Pinpoint the cell where the given text exists, returning its (x, y) midpoint coordinate. 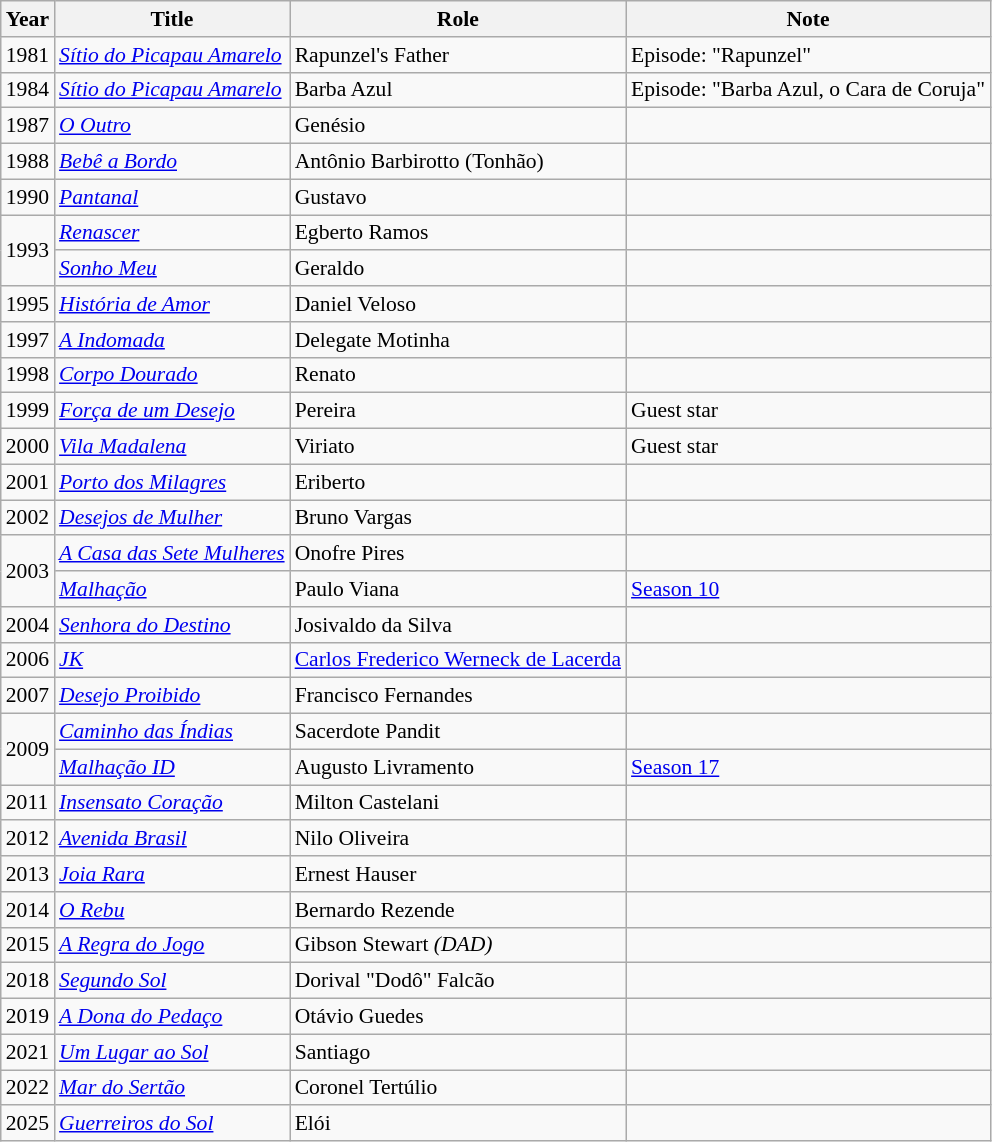
Insensato Coração (172, 803)
Onofre Pires (458, 554)
Coronel Tertúlio (458, 1088)
Elói (458, 1124)
2021 (28, 1052)
2012 (28, 839)
Mar do Sertão (172, 1088)
Bruno Vargas (458, 518)
Corpo Dourado (172, 375)
Malhação ID (172, 767)
2022 (28, 1088)
Milton Castelani (458, 803)
A Dona do Pedaço (172, 1017)
2015 (28, 945)
Episode: "Rapunzel" (808, 55)
1990 (28, 197)
Antônio Barbirotto (Tonhão) (458, 162)
Segundo Sol (172, 981)
Porto dos Milagres (172, 482)
Bebê a Bordo (172, 162)
Otávio Guedes (458, 1017)
Barba Azul (458, 90)
2025 (28, 1124)
Força de um Desejo (172, 411)
Year (28, 19)
1995 (28, 304)
Pantanal (172, 197)
Carlos Frederico Werneck de Lacerda (458, 660)
Geraldo (458, 269)
História de Amor (172, 304)
Renascer (172, 233)
Nilo Oliveira (458, 839)
2007 (28, 696)
Guerreiros do Sol (172, 1124)
2002 (28, 518)
Daniel Veloso (458, 304)
O Outro (172, 126)
Sonho Meu (172, 269)
2018 (28, 981)
1998 (28, 375)
Dorival "Dodô" Falcão (458, 981)
Josivaldo da Silva (458, 625)
1997 (28, 340)
2019 (28, 1017)
1984 (28, 90)
Sacerdote Pandit (458, 732)
O Rebu (172, 910)
Genésio (458, 126)
Augusto Livramento (458, 767)
Um Lugar ao Sol (172, 1052)
Renato (458, 375)
A Regra do Jogo (172, 945)
2003 (28, 572)
Caminho das Índias (172, 732)
Desejo Proibido (172, 696)
Senhora do Destino (172, 625)
Season 17 (808, 767)
Episode: "Barba Azul, o Cara de Coruja" (808, 90)
2014 (28, 910)
A Indomada (172, 340)
Francisco Fernandes (458, 696)
Ernest Hauser (458, 874)
Santiago (458, 1052)
Viriato (458, 447)
Egberto Ramos (458, 233)
Bernardo Rezende (458, 910)
Joia Rara (172, 874)
2004 (28, 625)
2011 (28, 803)
Note (808, 19)
2013 (28, 874)
1993 (28, 250)
JK (172, 660)
Delegate Motinha (458, 340)
1981 (28, 55)
A Casa das Sete Mulheres (172, 554)
2000 (28, 447)
2006 (28, 660)
Title (172, 19)
Season 10 (808, 589)
2009 (28, 750)
Desejos de Mulher (172, 518)
Paulo Viana (458, 589)
Gustavo (458, 197)
Gibson Stewart (DAD) (458, 945)
Eriberto (458, 482)
Avenida Brasil (172, 839)
Vila Madalena (172, 447)
Role (458, 19)
Rapunzel's Father (458, 55)
2001 (28, 482)
1987 (28, 126)
Pereira (458, 411)
1999 (28, 411)
1988 (28, 162)
Malhação (172, 589)
